Return [x, y] of the center of cell containing provided text 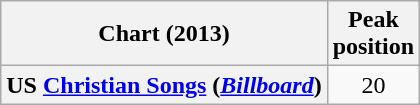
20 [373, 85]
Peakposition [373, 34]
Chart (2013) [164, 34]
US Christian Songs (Billboard) [164, 85]
